Extract the (X, Y) coordinate from the center of the cell holding the provided text.  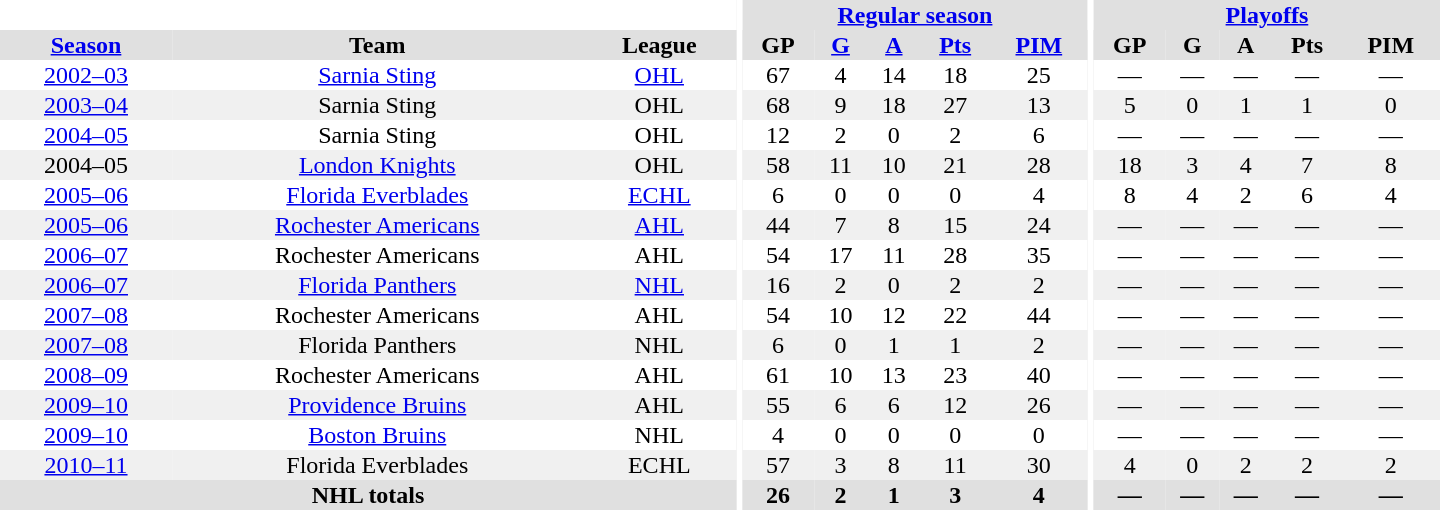
24 (1039, 225)
2002–03 (86, 75)
Providence Bruins (378, 405)
58 (778, 165)
68 (778, 105)
15 (956, 225)
Team (378, 45)
22 (956, 315)
40 (1039, 375)
Regular season (915, 15)
35 (1039, 255)
2003–04 (86, 105)
Playoffs (1267, 15)
16 (778, 285)
61 (778, 375)
30 (1039, 465)
Boston Bruins (378, 435)
2010–11 (86, 465)
21 (956, 165)
17 (840, 255)
5 (1130, 105)
67 (778, 75)
2008–09 (86, 375)
9 (840, 105)
Season (86, 45)
NHL totals (368, 495)
57 (778, 465)
London Knights (378, 165)
27 (956, 105)
League (660, 45)
23 (956, 375)
55 (778, 405)
14 (894, 75)
25 (1039, 75)
